Search for the cell housing the specified text and yield its (x, y) center coordinate. 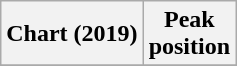
Chart (2019) (72, 34)
Peakposition (189, 34)
